From the cell containing the given text, extract its center point as [x, y] coordinate. 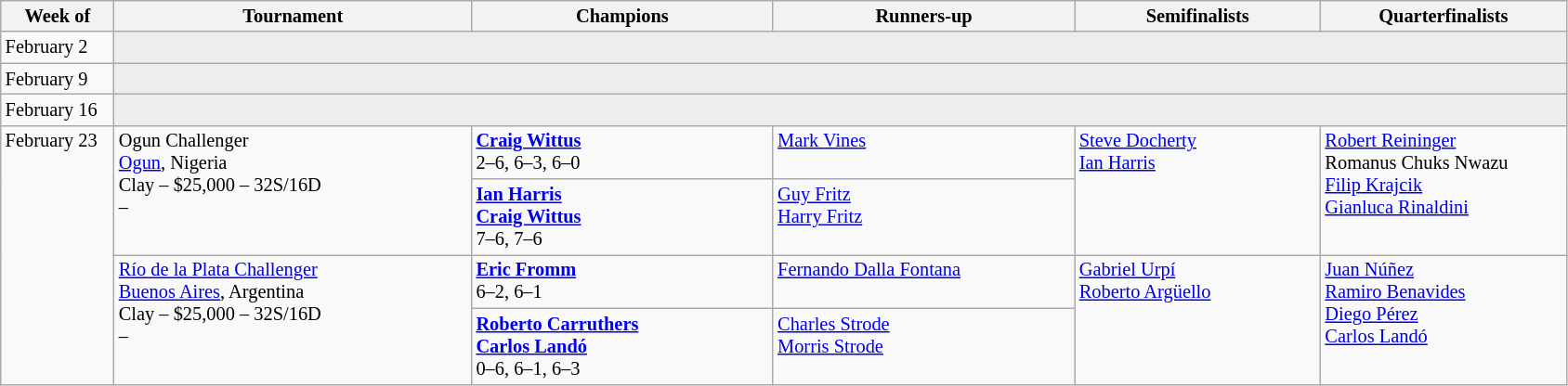
February 16 [58, 109]
Week of [58, 16]
Eric Fromm 6–2, 6–1 [622, 281]
Champions [622, 16]
Roberto Carruthers Carlos Landó0–6, 6–1, 6–3 [622, 346]
Río de la Plata ChallengerBuenos Aires, ArgentinaClay – $25,000 – 32S/16D – [294, 319]
Craig Wittus 2–6, 6–3, 6–0 [622, 152]
February 9 [58, 79]
Fernando Dalla Fontana [923, 281]
Runners-up [923, 16]
Steve Docherty Ian Harris [1198, 189]
Gabriel Urpí Roberto Argüello [1198, 319]
Juan Núñez Ramiro Benavides Diego Pérez Carlos Landó [1444, 319]
Ogun ChallengerOgun, NigeriaClay – $25,000 – 32S/16D – [294, 189]
Mark Vines [923, 152]
Tournament [294, 16]
Guy Fritz Harry Fritz [923, 217]
Quarterfinalists [1444, 16]
Charles Strode Morris Strode [923, 346]
February 23 [58, 254]
February 2 [58, 47]
Ian Harris Craig Wittus7–6, 7–6 [622, 217]
Robert Reininger Romanus Chuks Nwazu Filip Krajcik Gianluca Rinaldini [1444, 189]
Semifinalists [1198, 16]
